Return (x, y) of the center of cell containing provided text 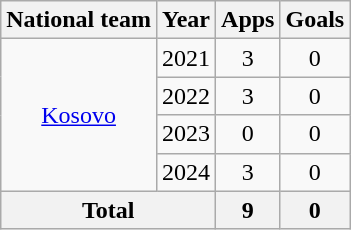
Total (108, 210)
Kosovo (79, 115)
Goals (315, 20)
2022 (186, 96)
National team (79, 20)
2023 (186, 134)
2021 (186, 58)
2024 (186, 172)
Apps (248, 20)
Year (186, 20)
9 (248, 210)
